Extract the [X, Y] coordinate from the center of the cell holding the provided text.  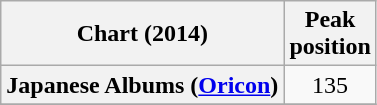
Japanese Albums (Oricon) [142, 85]
Chart (2014) [142, 34]
135 [330, 85]
Peakposition [330, 34]
